Extract the (X, Y) coordinate from the center of the cell holding the provided text.  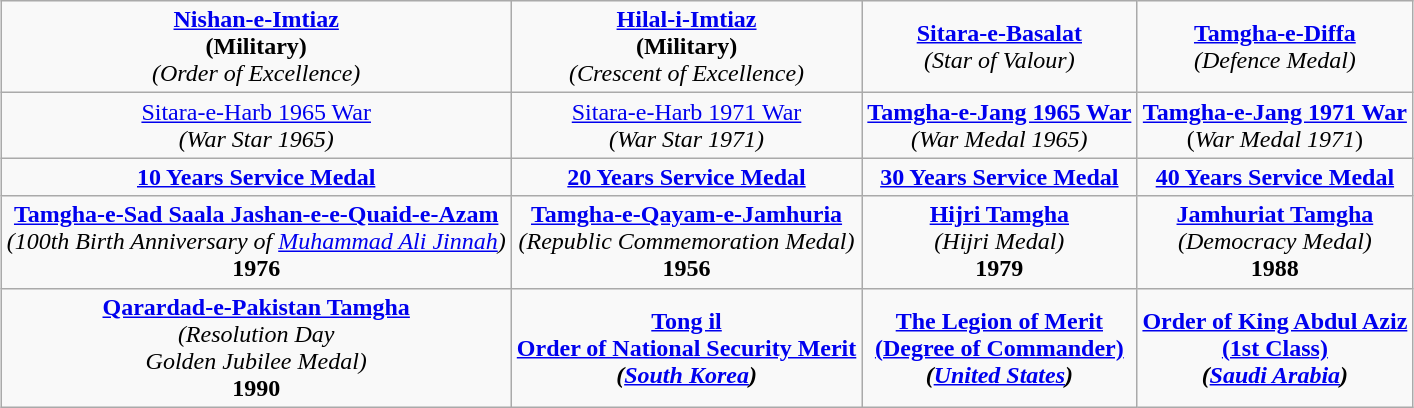
Order of King Abdul Aziz(1st Class)(Saudi Arabia) (1275, 348)
Tamgha-e-Jang 1971 War(War Medal 1971) (1275, 126)
Sitara-e-Basalat(Star of Valour) (1000, 47)
40 Years Service Medal (1275, 177)
20 Years Service Medal (686, 177)
Hilal-i-Imtiaz(Military)(Crescent of Excellence) (686, 47)
Tong ilOrder of National Security Merit(South Korea) (686, 348)
Nishan-e-Imtiaz(Military)(Order of Excellence) (256, 47)
The Legion of Merit(Degree of Commander)(United States) (1000, 348)
Tamgha-e-Qayam-e-Jamhuria(Republic Commemoration Medal)1956 (686, 242)
Sitara-e-Harb 1971 War(War Star 1971) (686, 126)
Qarardad-e-Pakistan Tamgha(Resolution DayGolden Jubilee Medal)1990 (256, 348)
Jamhuriat Tamgha(Democracy Medal)1988 (1275, 242)
Tamgha-e-Sad Saala Jashan-e-e-Quaid-e-Azam(100th Birth Anniversary of Muhammad Ali Jinnah)1976 (256, 242)
Tamgha-e-Diffa(Defence Medal) (1275, 47)
Tamgha-e-Jang 1965 War(War Medal 1965) (1000, 126)
Hijri Tamgha(Hijri Medal)1979 (1000, 242)
10 Years Service Medal (256, 177)
Sitara-e-Harb 1965 War(War Star 1965) (256, 126)
30 Years Service Medal (1000, 177)
